Return [X, Y] of the center of cell containing provided text 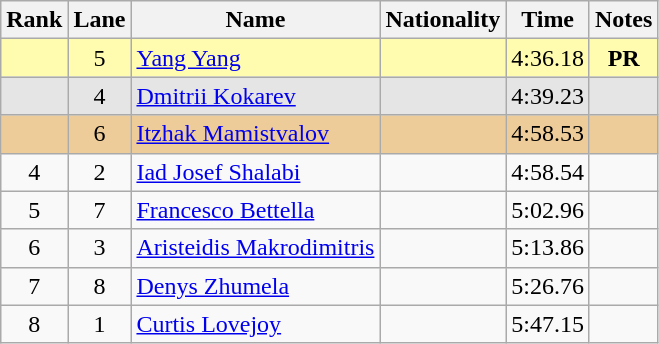
1 [100, 324]
Aristeidis Makrodimitris [256, 248]
Curtis Lovejoy [256, 324]
4:58.53 [548, 134]
Iad Josef Shalabi [256, 172]
4:58.54 [548, 172]
Name [256, 20]
Dmitrii Kokarev [256, 96]
PR [623, 58]
Rank [34, 20]
Lane [100, 20]
Denys Zhumela [256, 286]
Francesco Bettella [256, 210]
Time [548, 20]
4:39.23 [548, 96]
5:02.96 [548, 210]
Nationality [443, 20]
5:13.86 [548, 248]
Itzhak Mamistvalov [256, 134]
4:36.18 [548, 58]
5:26.76 [548, 286]
Notes [623, 20]
5:47.15 [548, 324]
Yang Yang [256, 58]
2 [100, 172]
3 [100, 248]
